From the cell containing the given text, extract its center point as [X, Y] coordinate. 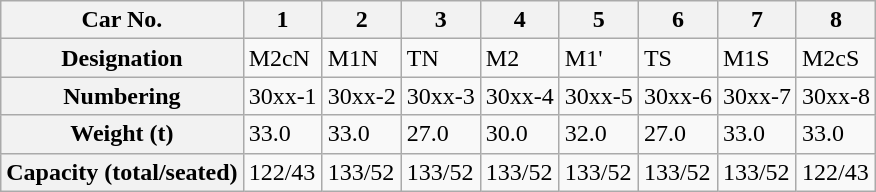
M1S [756, 58]
5 [598, 20]
3 [440, 20]
M2 [520, 58]
8 [836, 20]
M2cN [282, 58]
30xx-4 [520, 96]
4 [520, 20]
Numbering [122, 96]
M1' [598, 58]
Weight (t) [122, 134]
Car No. [122, 20]
30xx-3 [440, 96]
Capacity (total/seated) [122, 172]
TS [678, 58]
30xx-5 [598, 96]
1 [282, 20]
30xx-8 [836, 96]
6 [678, 20]
30xx-1 [282, 96]
30.0 [520, 134]
TN [440, 58]
32.0 [598, 134]
30xx-6 [678, 96]
Designation [122, 58]
30xx-2 [362, 96]
M2cS [836, 58]
M1N [362, 58]
2 [362, 20]
7 [756, 20]
30xx-7 [756, 96]
